Capture the cell that displays the provided text and extract its [X, Y] central coordinate. 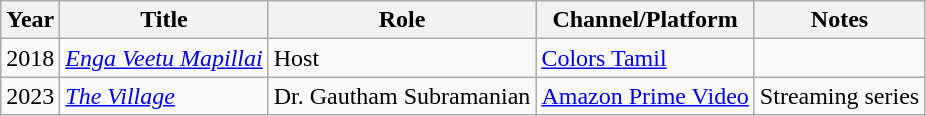
Colors Tamil [645, 58]
Title [164, 20]
2023 [30, 96]
2018 [30, 58]
Dr. Gautham Subramanian [402, 96]
Year [30, 20]
Enga Veetu Mapillai [164, 58]
Notes [839, 20]
Streaming series [839, 96]
Channel/Platform [645, 20]
Amazon Prime Video [645, 96]
Host [402, 58]
Role [402, 20]
The Village [164, 96]
